Scan for the cell matching the given text and deliver its (x, y) coordinate at center. 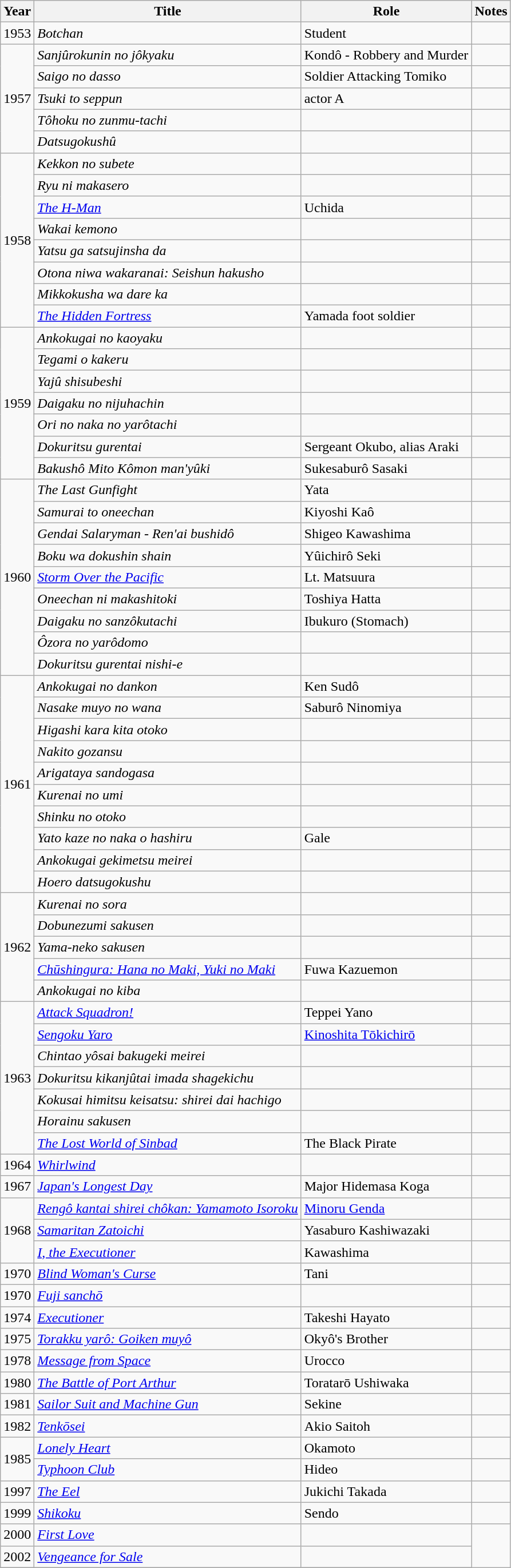
Sengoku Yaro (168, 1034)
Okamoto (386, 1448)
Saigo no dasso (168, 77)
Boku wa dokushin shain (168, 555)
Chūshingura: Hana no Maki, Yuki no Maki (168, 969)
Higashi kara kita otoko (168, 730)
Sekine (386, 1404)
Yato kaze no naka o hashiru (168, 838)
Yama-neko sakusen (168, 947)
Minoru Genda (386, 1208)
1964 (17, 1165)
Sendo (386, 1513)
Yatsu ga satsujinsha da (168, 250)
Shigeo Kawashima (386, 534)
Storm Over the Pacific (168, 577)
Toshiya Hatta (386, 599)
Tegami o kakeru (168, 360)
Tsuki to seppun (168, 98)
Bakushô Mito Kômon man'yûki (168, 468)
Takeshi Hayato (386, 1317)
Notes (491, 11)
Torakku yarô: Goiken muyô (168, 1339)
Gendai Salaryman - Ren'ai bushidô (168, 534)
1980 (17, 1383)
Title (168, 11)
1957 (17, 98)
Mikkokusha wa dare ka (168, 295)
1960 (17, 578)
Year (17, 11)
Major Hidemasa Koga (386, 1187)
Soldier Attacking Tomiko (386, 77)
actor A (386, 98)
Typhoon Club (168, 1470)
Teppei Yano (386, 1013)
Hideo (386, 1470)
Chintao yôsai bakugeki meirei (168, 1056)
Uchida (386, 207)
Otona niwa wakaranai: Seishun hakusho (168, 273)
Yûichirô Seki (386, 555)
Kiyoshi Kaô (386, 512)
1982 (17, 1426)
Samurai to oneechan (168, 512)
Ankokugai no kaoyaku (168, 338)
The Black Pirate (386, 1143)
Ori no naka no yarôtachi (168, 425)
Ken Sudô (386, 686)
Ôzora no yarôdomo (168, 643)
Sergeant Okubo, alias Araki (386, 447)
Yata (386, 490)
Sailor Suit and Machine Gun (168, 1404)
Akio Saitoh (386, 1426)
Dokuritsu gurentai nishi-e (168, 664)
Nasake muyo no wana (168, 708)
1981 (17, 1404)
Vengeance for Sale (168, 1557)
The H-Man (168, 207)
1968 (17, 1230)
Shinku no otoko (168, 817)
The Last Gunfight (168, 490)
1961 (17, 785)
Fuji sanchō (168, 1295)
Yasaburo Kashiwazaki (386, 1230)
Ankokugai no kiba (168, 991)
1975 (17, 1339)
Nakito gozansu (168, 751)
Kokusai himitsu keisatsu: shirei dai hachigo (168, 1100)
1953 (17, 33)
Tenkōsei (168, 1426)
Yajû shisubeshi (168, 381)
Attack Squadron! (168, 1013)
1999 (17, 1513)
Kurenai no sora (168, 904)
Kawashima (386, 1252)
Role (386, 11)
Tani (386, 1273)
Datsugokushû (168, 142)
1985 (17, 1459)
1967 (17, 1187)
The Battle of Port Arthur (168, 1383)
Kurenai no umi (168, 795)
Dokuritsu gurentai (168, 447)
2000 (17, 1535)
Whirlwind (168, 1165)
Student (386, 33)
Samaritan Zatoichi (168, 1230)
Ibukuro (Stomach) (386, 620)
2002 (17, 1557)
Jukichi Takada (386, 1491)
Shikoku (168, 1513)
Daigaku no nijuhachin (168, 403)
Ankokugai no dankon (168, 686)
Executioner (168, 1317)
Fuwa Kazuemon (386, 969)
Blind Woman's Curse (168, 1273)
The Hidden Fortress (168, 316)
Okyô's Brother (386, 1339)
The Eel (168, 1491)
Sukesaburô Sasaki (386, 468)
Lonely Heart (168, 1448)
Tôhoku no zunmu-tachi (168, 120)
Urocco (386, 1361)
Yamada foot soldier (386, 316)
Rengô kantai shirei chôkan: Yamamoto Isoroku (168, 1208)
Sanjûrokunin no jôkyaku (168, 55)
1978 (17, 1361)
Horainu sakusen (168, 1121)
Kinoshita Tōkichirō (386, 1034)
1963 (17, 1078)
Dokuritsu kikanjûtai imada shagekichu (168, 1078)
Kekkon no subete (168, 164)
First Love (168, 1535)
Japan's Longest Day (168, 1187)
I, the Executioner (168, 1252)
Ankokugai gekimetsu meirei (168, 860)
Gale (386, 838)
Ryu ni makasero (168, 185)
1974 (17, 1317)
Toratarō Ushiwaka (386, 1383)
Kondô - Robbery and Murder (386, 55)
Saburô Ninomiya (386, 708)
Message from Space (168, 1361)
Wakai kemono (168, 229)
1959 (17, 403)
The Lost World of Sinbad (168, 1143)
Oneechan ni makashitoki (168, 599)
Arigataya sandogasa (168, 773)
Daigaku no sanzôkutachi (168, 620)
Hoero datsugokushu (168, 882)
1997 (17, 1491)
Lt. Matsuura (386, 577)
Dobunezumi sakusen (168, 925)
Botchan (168, 33)
1958 (17, 240)
1962 (17, 947)
